Determine the (x, y) coordinate at the center of the cell enclosing the given text.  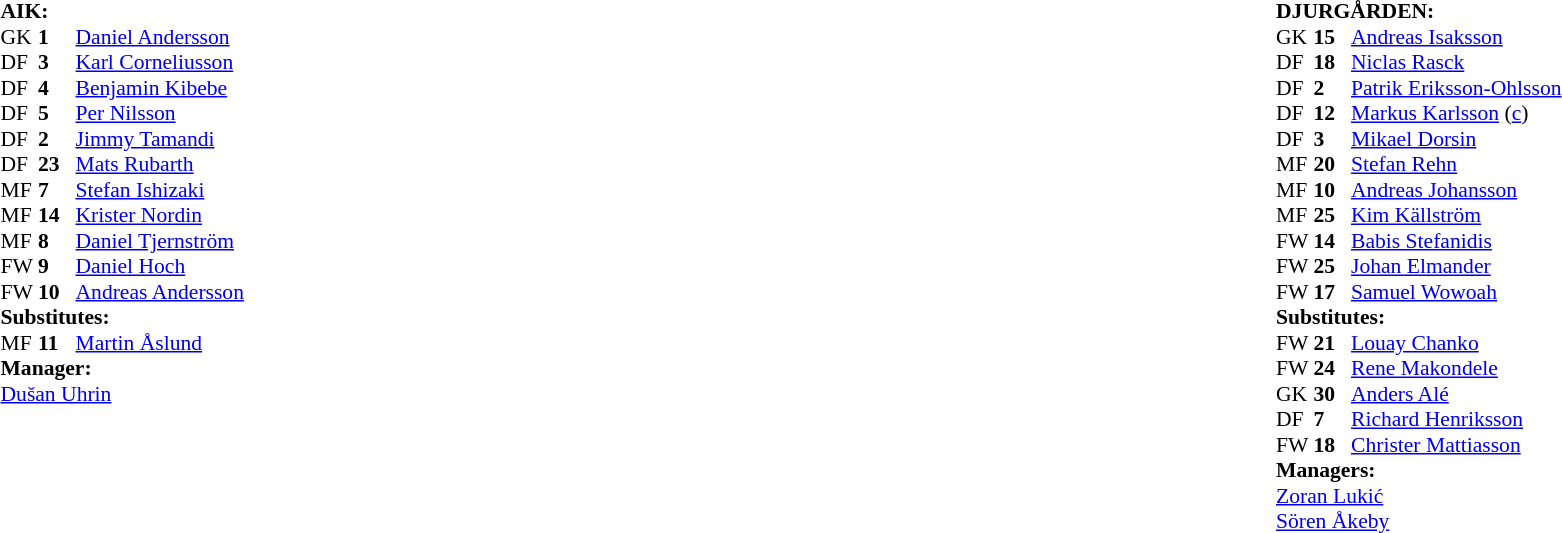
Dušan Uhrin (122, 394)
Johan Elmander (1456, 267)
Niclas Rasck (1456, 63)
23 (57, 165)
20 (1333, 165)
Andreas Isaksson (1456, 37)
30 (1333, 394)
5 (57, 113)
1 (57, 37)
9 (57, 267)
Managers: (1418, 471)
Richard Henriksson (1456, 419)
Manager: (122, 369)
Markus Karlsson (c) (1456, 113)
21 (1333, 343)
Samuel Wowoah (1456, 292)
Per Nilsson (160, 113)
Jimmy Tamandi (160, 139)
Andreas Andersson (160, 292)
Martin Åslund (160, 343)
17 (1333, 292)
Anders Alé (1456, 394)
Benjamin Kibebe (160, 88)
Rene Makondele (1456, 369)
Stefan Rehn (1456, 165)
Christer Mattiasson (1456, 445)
8 (57, 241)
Babis Stefanidis (1456, 241)
Karl Corneliusson (160, 63)
Krister Nordin (160, 215)
4 (57, 88)
Daniel Hoch (160, 267)
12 (1333, 113)
Louay Chanko (1456, 343)
Stefan Ishizaki (160, 190)
Mats Rubarth (160, 165)
Andreas Johansson (1456, 190)
Kim Källström (1456, 215)
Mikael Dorsin (1456, 139)
Patrik Eriksson-Ohlsson (1456, 88)
15 (1333, 37)
11 (57, 343)
Daniel Tjernström (160, 241)
Daniel Andersson (160, 37)
24 (1333, 369)
